Return (x, y) of the center of cell containing provided text 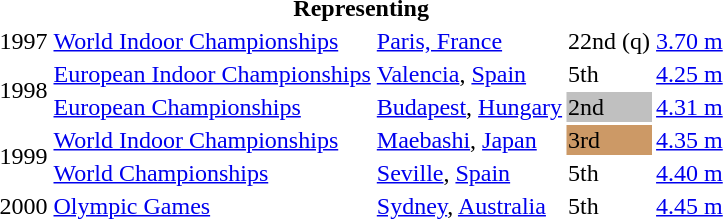
Valencia, Spain (469, 74)
Paris, France (469, 41)
3rd (610, 140)
World Championships (212, 173)
Maebashi, Japan (469, 140)
22nd (q) (610, 41)
Seville, Spain (469, 173)
European Indoor Championships (212, 74)
European Championships (212, 107)
Budapest, Hungary (469, 107)
2nd (610, 107)
